From the cell containing the given text, extract its center point as (X, Y) coordinate. 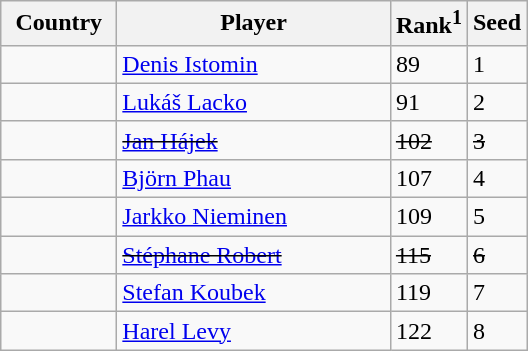
2 (496, 102)
Seed (496, 24)
4 (496, 178)
Player (254, 24)
3 (496, 140)
Jarkko Nieminen (254, 217)
Björn Phau (254, 178)
115 (428, 255)
91 (428, 102)
109 (428, 217)
122 (428, 331)
6 (496, 255)
5 (496, 217)
Rank1 (428, 24)
Jan Hájek (254, 140)
Harel Levy (254, 331)
Denis Istomin (254, 64)
Country (59, 24)
8 (496, 331)
Stefan Koubek (254, 293)
107 (428, 178)
7 (496, 293)
119 (428, 293)
89 (428, 64)
102 (428, 140)
1 (496, 64)
Lukáš Lacko (254, 102)
Stéphane Robert (254, 255)
